Output the [X, Y] coordinate of the center of the cell containing the given text.  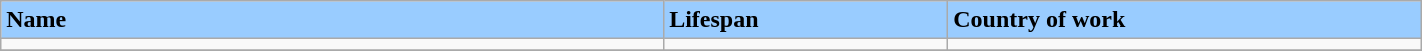
Lifespan [806, 20]
Country of work [1185, 20]
Name [332, 20]
